Capture the cell that displays the provided text and extract its (X, Y) central coordinate. 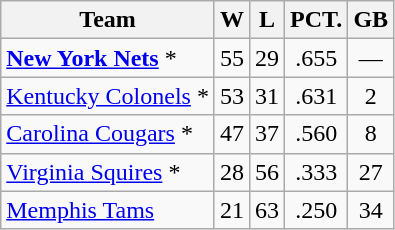
2 (371, 96)
.333 (316, 172)
.655 (316, 58)
Carolina Cougars * (108, 134)
31 (268, 96)
Virginia Squires * (108, 172)
37 (268, 134)
8 (371, 134)
21 (232, 210)
56 (268, 172)
34 (371, 210)
Team (108, 20)
— (371, 58)
53 (232, 96)
Kentucky Colonels * (108, 96)
63 (268, 210)
.560 (316, 134)
47 (232, 134)
PCT. (316, 20)
L (268, 20)
29 (268, 58)
GB (371, 20)
New York Nets * (108, 58)
Memphis Tams (108, 210)
27 (371, 172)
.250 (316, 210)
28 (232, 172)
W (232, 20)
55 (232, 58)
.631 (316, 96)
